Return the [X, Y] coordinate for the center point of the cell that contains the specified text.  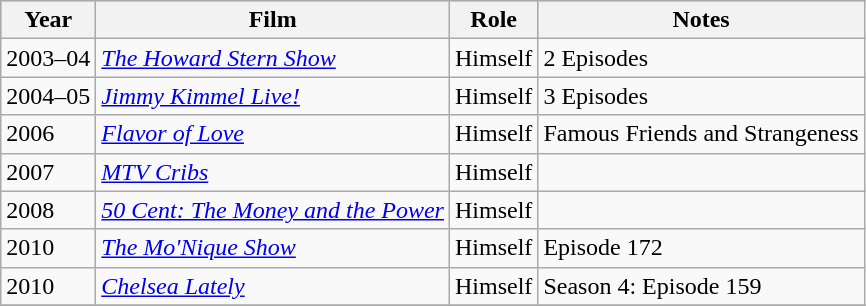
The Mo'Nique Show [273, 248]
Episode 172 [701, 248]
Season 4: Episode 159 [701, 286]
2003–04 [48, 58]
50 Cent: The Money and the Power [273, 210]
Chelsea Lately [273, 286]
3 Episodes [701, 96]
MTV Cribs [273, 172]
2 Episodes [701, 58]
Famous Friends and Strangeness [701, 134]
2008 [48, 210]
Flavor of Love [273, 134]
Film [273, 20]
Jimmy Kimmel Live! [273, 96]
Role [493, 20]
2006 [48, 134]
Year [48, 20]
The Howard Stern Show [273, 58]
2007 [48, 172]
2004–05 [48, 96]
Notes [701, 20]
